Provide the (x, y) coordinate of the cell's center where the given text is located.  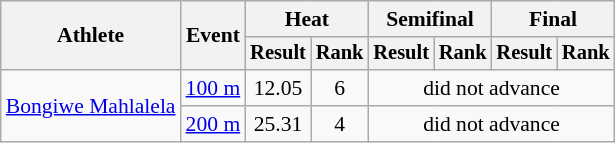
25.31 (278, 124)
Athlete (91, 36)
4 (340, 124)
12.05 (278, 88)
Semifinal (430, 19)
Event (214, 36)
6 (340, 88)
100 m (214, 88)
Bongiwe Mahlalela (91, 106)
Final (552, 19)
Heat (306, 19)
200 m (214, 124)
